Extract the (x, y) coordinate from the center of the cell holding the provided text.  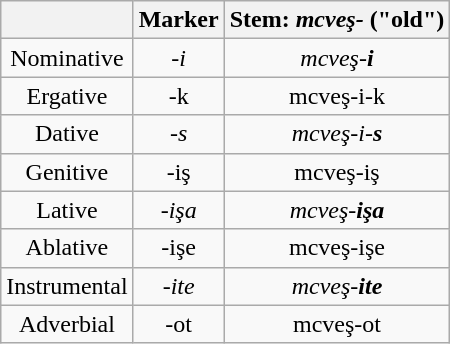
Marker (178, 20)
mcveş-i (337, 58)
mcveş-ot (337, 324)
-işa (178, 210)
mcveş-i-s (337, 134)
mcveş-işe (337, 248)
Nominative (67, 58)
-ite (178, 286)
Genitive (67, 172)
-k (178, 96)
mcveş-i-k (337, 96)
Dative (67, 134)
mcveş-ite (337, 286)
-işe (178, 248)
Ergative (67, 96)
-iş (178, 172)
-i (178, 58)
mcveş-işa (337, 210)
mcveş-iş (337, 172)
-ot (178, 324)
Lative (67, 210)
Instrumental (67, 286)
Adverbial (67, 324)
-s (178, 134)
Stem: mcveş- ("old") (337, 20)
Ablative (67, 248)
